Return [X, Y] of the center of cell containing provided text 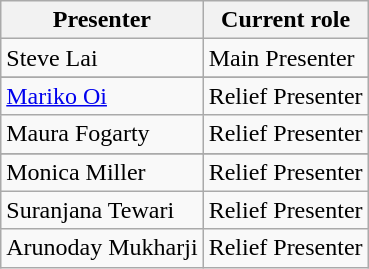
Suranjana Tewari [102, 210]
Main Presenter [286, 58]
Arunoday Mukharji [102, 248]
Steve Lai [102, 58]
Mariko Oi [102, 96]
Presenter [102, 20]
Maura Fogarty [102, 134]
Monica Miller [102, 172]
Current role [286, 20]
